Detect which cell encompasses the target text, then output its [X, Y] center coordinate. 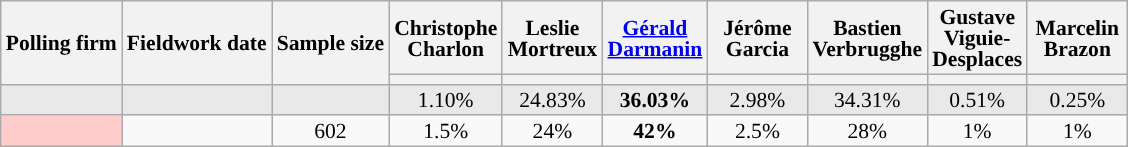
Fieldwork date [197, 42]
Polling firm [62, 42]
34.31% [867, 100]
28% [867, 132]
1.10% [446, 100]
Marcelin Brazon [1077, 38]
Sample size [330, 42]
0.51% [977, 100]
36.03% [654, 100]
Leslie Mortreux [552, 38]
0.25% [1077, 100]
Gérald Darmanin [654, 38]
Gustave Viguie-Desplaces [977, 38]
602 [330, 132]
Christophe Charlon [446, 38]
1.5% [446, 132]
Jérôme Garcia [757, 38]
2.98% [757, 100]
24.83% [552, 100]
2.5% [757, 132]
42% [654, 132]
24% [552, 132]
Bastien Verbrugghe [867, 38]
